Scan for the cell matching the given text and deliver its [X, Y] coordinate at center. 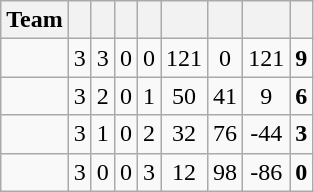
98 [226, 172]
12 [184, 172]
76 [226, 134]
6 [302, 96]
32 [184, 134]
50 [184, 96]
Team [35, 20]
41 [226, 96]
-86 [266, 172]
-44 [266, 134]
